Identify which cell holds the provided text, then report its [x, y] central coordinate. 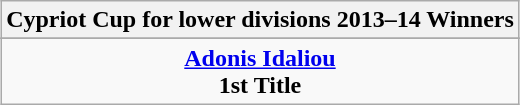
Cypriot Cup for lower divisions 2013–14 Winners [260, 20]
Adonis Idaliou1st Title [260, 72]
